Detect which cell encompasses the target text, then output its [x, y] center coordinate. 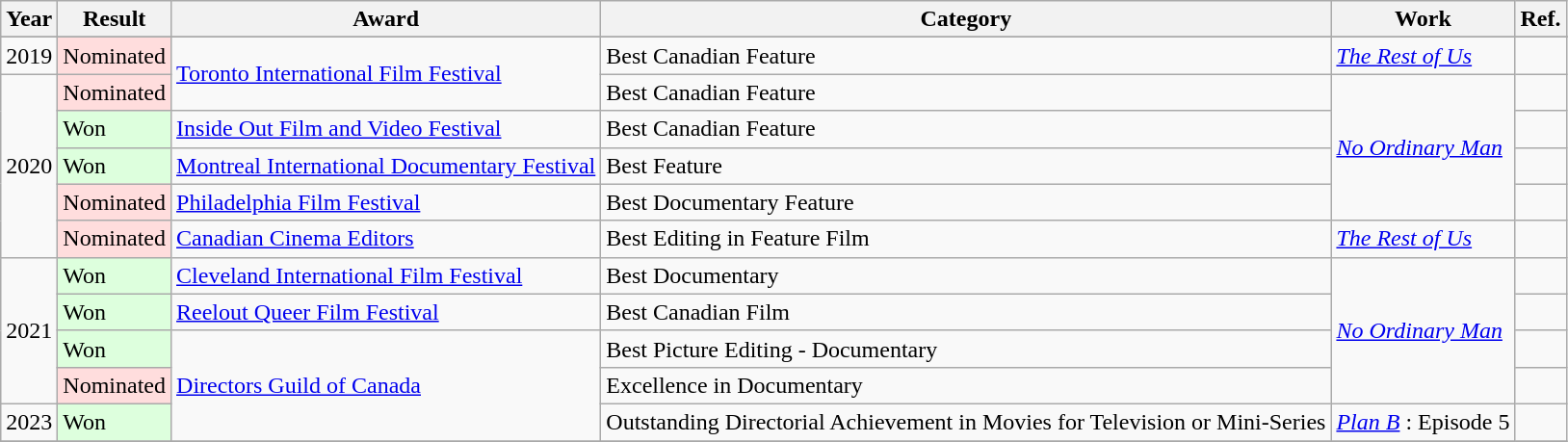
Category [966, 19]
Inside Out Film and Video Festival [386, 129]
Ref. [1541, 19]
2020 [29, 166]
Best Feature [966, 166]
2021 [29, 330]
2023 [29, 422]
Philadelphia Film Festival [386, 202]
Outstanding Directorial Achievement in Movies for Television or Mini-Series [966, 422]
Result [115, 19]
Year [29, 19]
Best Canadian Film [966, 312]
Toronto International Film Festival [386, 74]
Work [1424, 19]
Canadian Cinema Editors [386, 239]
Excellence in Documentary [966, 385]
Directors Guild of Canada [386, 385]
Montreal International Documentary Festival [386, 166]
Best Editing in Feature Film [966, 239]
Plan B : Episode 5 [1424, 422]
Best Documentary Feature [966, 202]
Best Documentary [966, 275]
Award [386, 19]
Reelout Queer Film Festival [386, 312]
Best Picture Editing - Documentary [966, 349]
Cleveland International Film Festival [386, 275]
2019 [29, 56]
